Provide the [x, y] coordinate of the cell's center where the given text is located.  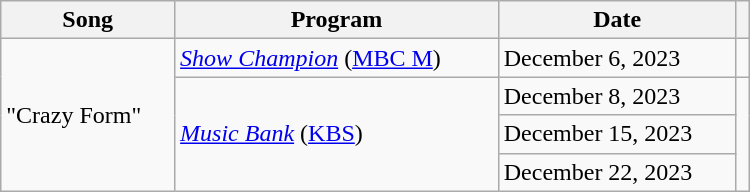
December 22, 2023 [617, 172]
Music Bank (KBS) [337, 134]
Song [88, 20]
Show Champion (MBC M) [337, 58]
December 8, 2023 [617, 96]
Date [617, 20]
"Crazy Form" [88, 115]
December 15, 2023 [617, 134]
Program [337, 20]
December 6, 2023 [617, 58]
